Pinpoint the cell where the given text exists, returning its [X, Y] midpoint coordinate. 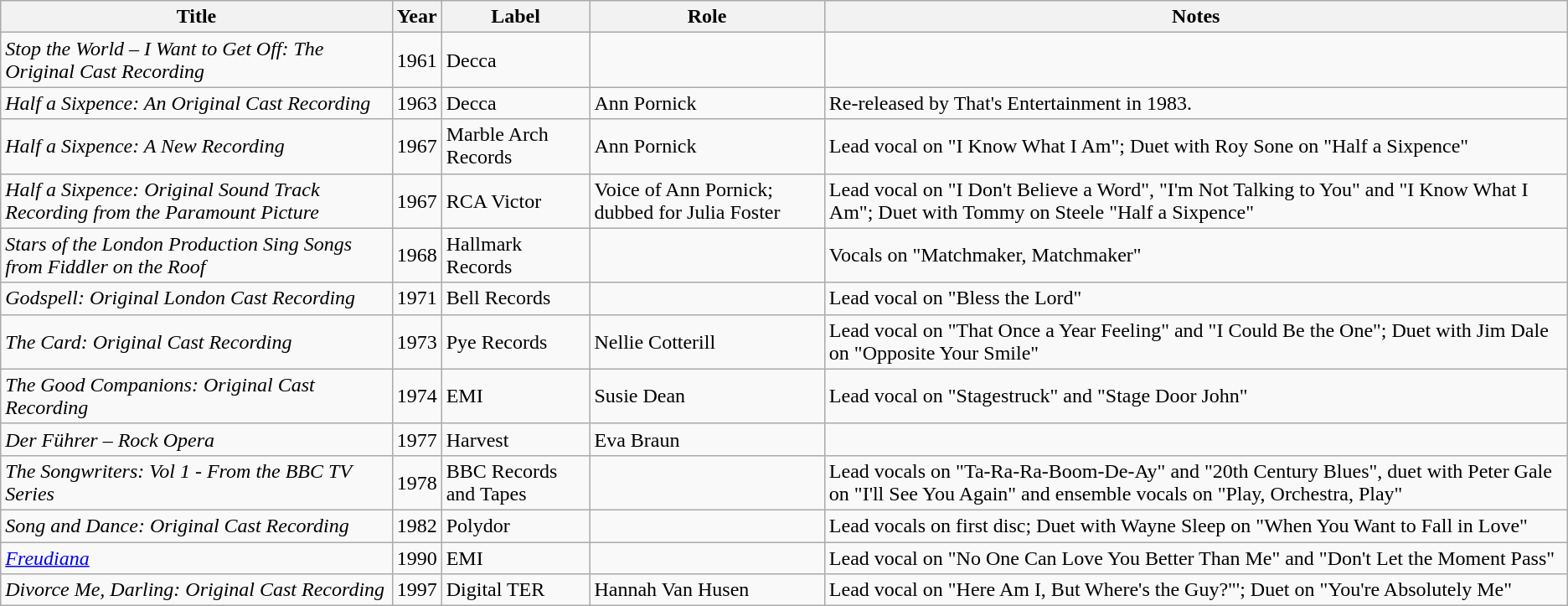
1971 [417, 298]
Harvest [516, 439]
1961 [417, 60]
Stop the World – I Want to Get Off: The Original Cast Recording [196, 60]
Lead vocal on "That Once a Year Feeling" and "I Could Be the One"; Duet with Jim Dale on "Opposite Your Smile" [1196, 342]
Vocals on "Matchmaker, Matchmaker" [1196, 255]
Year [417, 17]
Lead vocals on first disc; Duet with Wayne Sleep on "When You Want to Fall in Love" [1196, 526]
Lead vocal on "No One Can Love You Better Than Me" and "Don't Let the Moment Pass" [1196, 557]
Divorce Me, Darling: Original Cast Recording [196, 590]
RCA Victor [516, 201]
Bell Records [516, 298]
Der Führer – Rock Opera [196, 439]
Pye Records [516, 342]
Half a Sixpence: A New Recording [196, 146]
Hannah Van Husen [707, 590]
Polydor [516, 526]
Re-released by That's Entertainment in 1983. [1196, 103]
Notes [1196, 17]
Digital TER [516, 590]
The Card: Original Cast Recording [196, 342]
BBC Records and Tapes [516, 483]
1968 [417, 255]
Eva Braun [707, 439]
Half a Sixpence: An Original Cast Recording [196, 103]
1982 [417, 526]
Lead vocal on "Stagestruck" and "Stage Door John" [1196, 396]
1997 [417, 590]
1974 [417, 396]
1973 [417, 342]
Godspell: Original London Cast Recording [196, 298]
The Good Companions: Original Cast Recording [196, 396]
Freudiana [196, 557]
Nellie Cotterill [707, 342]
Title [196, 17]
Susie Dean [707, 396]
1977 [417, 439]
Label [516, 17]
Lead vocal on "Here Am I, But Where's the Guy?"'; Duet on "You're Absolutely Me" [1196, 590]
1990 [417, 557]
Lead vocal on "Bless the Lord" [1196, 298]
Song and Dance: Original Cast Recording [196, 526]
1978 [417, 483]
Lead vocal on "I Know What I Am"; Duet with Roy Sone on "Half a Sixpence" [1196, 146]
1963 [417, 103]
Voice of Ann Pornick; dubbed for Julia Foster [707, 201]
Hallmark Records [516, 255]
Lead vocal on "I Don't Believe a Word", "I'm Not Talking to You" and "I Know What I Am"; Duet with Tommy on Steele "Half a Sixpence" [1196, 201]
The Songwriters: Vol 1 - From the BBC TV Series [196, 483]
Role [707, 17]
Stars of the London Production Sing Songs from Fiddler on the Roof [196, 255]
Marble Arch Records [516, 146]
Half a Sixpence: Original Sound Track Recording from the Paramount Picture [196, 201]
